Output the [X, Y] coordinate of the center of the cell containing the given text.  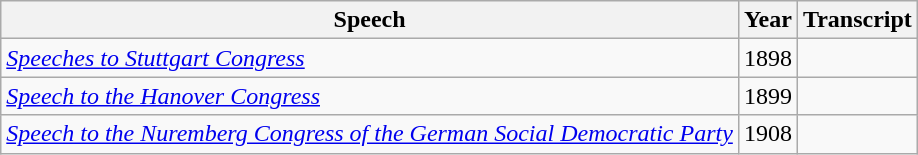
Speech [370, 20]
Speeches to Stuttgart Congress [370, 58]
Speech to the Nuremberg Congress of the German Social Democratic Party [370, 134]
Year [768, 20]
Speech to the Hanover Congress [370, 96]
1899 [768, 96]
Transcript [857, 20]
1898 [768, 58]
1908 [768, 134]
